Detect which cell encompasses the target text, then output its [X, Y] center coordinate. 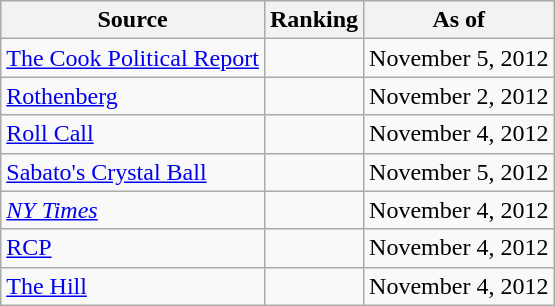
NY Times [133, 210]
Ranking [314, 20]
Roll Call [133, 134]
Sabato's Crystal Ball [133, 172]
November 2, 2012 [459, 96]
Source [133, 20]
The Cook Political Report [133, 58]
Rothenberg [133, 96]
RCP [133, 248]
As of [459, 20]
The Hill [133, 286]
